Determine the (x, y) coordinate at the center of the cell enclosing the given text.  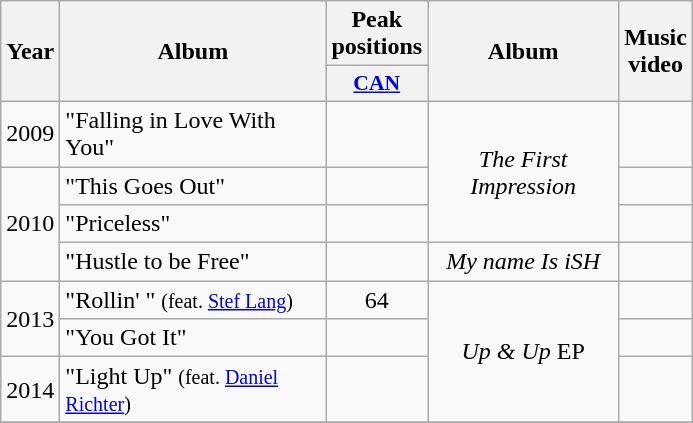
Musicvideo (656, 52)
Peak positions (377, 34)
My name Is iSH (524, 262)
"Priceless" (193, 224)
2009 (30, 134)
"Hustle to be Free" (193, 262)
Up & Up EP (524, 352)
"You Got It" (193, 338)
"Falling in Love With You" (193, 134)
"This Goes Out" (193, 185)
2014 (30, 390)
64 (377, 300)
2010 (30, 223)
Year (30, 52)
CAN (377, 84)
The First Impression (524, 172)
"Light Up" (feat. Daniel Richter) (193, 390)
2013 (30, 319)
"Rollin' " (feat. Stef Lang) (193, 300)
